From the cell containing the given text, extract its center point as [X, Y] coordinate. 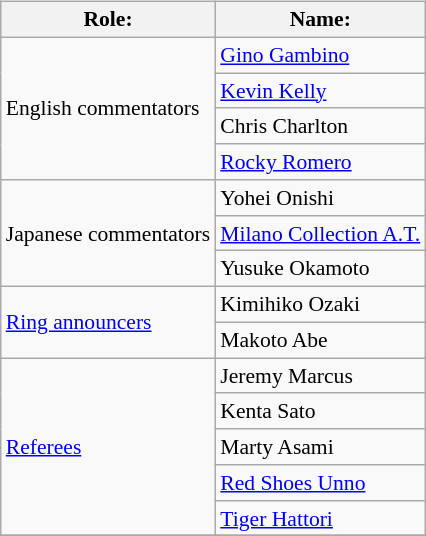
Kenta Sato [320, 411]
Chris Charlton [320, 126]
Role: [108, 20]
Gino Gambino [320, 55]
Japanese commentators [108, 234]
Kimihiko Ozaki [320, 305]
Red Shoes Unno [320, 483]
Referees [108, 447]
Name: [320, 20]
Yohei Onishi [320, 198]
Makoto Abe [320, 340]
Ring announcers [108, 322]
Marty Asami [320, 447]
Milano Collection A.T. [320, 233]
Tiger Hattori [320, 518]
English commentators [108, 108]
Jeremy Marcus [320, 376]
Yusuke Okamoto [320, 269]
Rocky Romero [320, 162]
Kevin Kelly [320, 91]
